Output the [x, y] coordinate of the center of the cell containing the given text.  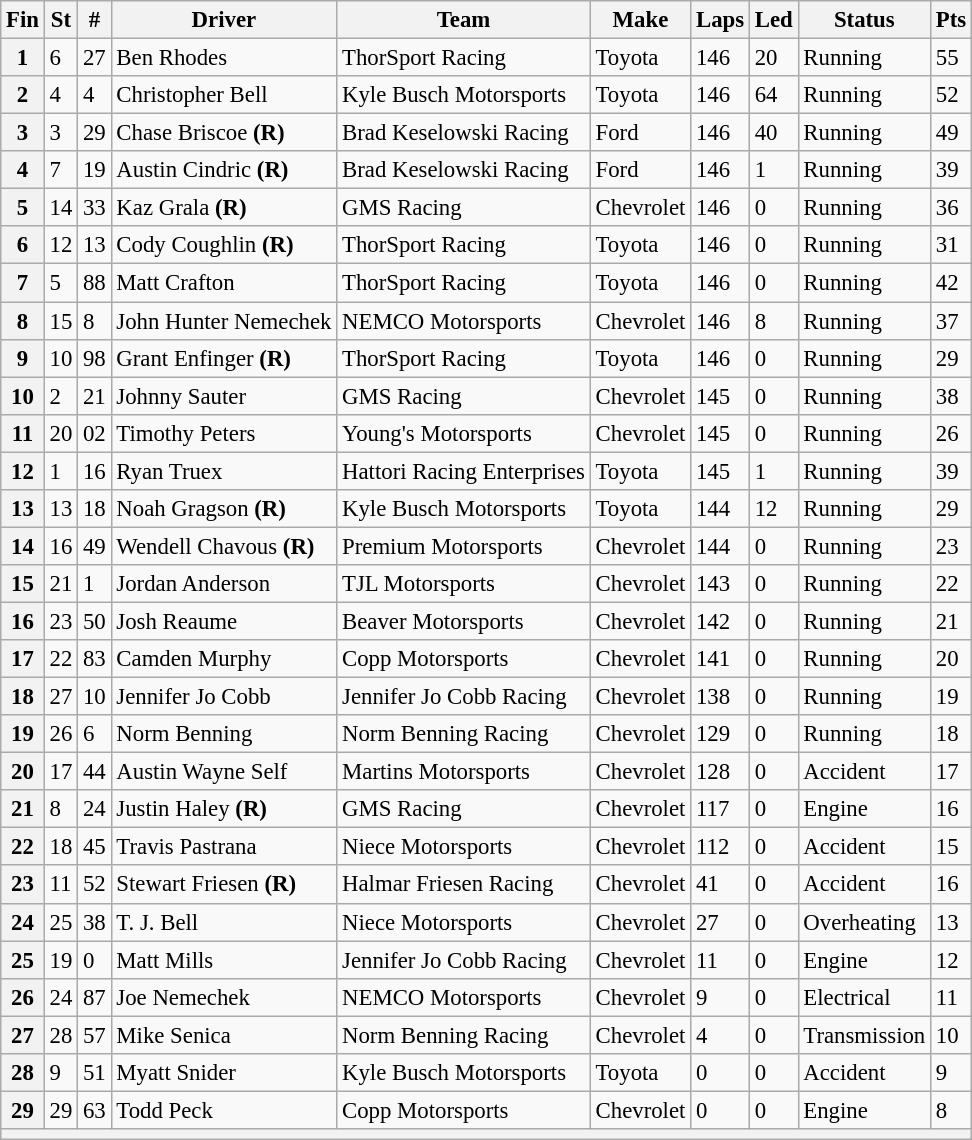
Johnny Sauter [224, 396]
Justin Haley (R) [224, 809]
Matt Crafton [224, 283]
117 [720, 809]
Beaver Motorsports [464, 621]
57 [94, 1035]
44 [94, 772]
Jennifer Jo Cobb [224, 697]
Premium Motorsports [464, 546]
T. J. Bell [224, 922]
63 [94, 1110]
Team [464, 20]
50 [94, 621]
Travis Pastrana [224, 847]
Young's Motorsports [464, 433]
St [60, 20]
Wendell Chavous (R) [224, 546]
Kaz Grala (R) [224, 208]
Ben Rhodes [224, 58]
# [94, 20]
Austin Cindric (R) [224, 170]
31 [952, 245]
Joe Nemechek [224, 997]
02 [94, 433]
Electrical [864, 997]
83 [94, 659]
141 [720, 659]
Hattori Racing Enterprises [464, 471]
Transmission [864, 1035]
64 [774, 95]
40 [774, 133]
112 [720, 847]
Martins Motorsports [464, 772]
143 [720, 584]
55 [952, 58]
Status [864, 20]
Stewart Friesen (R) [224, 885]
Make [640, 20]
129 [720, 734]
33 [94, 208]
98 [94, 358]
Fin [23, 20]
Camden Murphy [224, 659]
Matt Mills [224, 960]
John Hunter Nemechek [224, 321]
TJL Motorsports [464, 584]
142 [720, 621]
Overheating [864, 922]
Mike Senica [224, 1035]
Christopher Bell [224, 95]
Todd Peck [224, 1110]
Austin Wayne Self [224, 772]
Timothy Peters [224, 433]
42 [952, 283]
128 [720, 772]
37 [952, 321]
Myatt Snider [224, 1073]
Noah Gragson (R) [224, 509]
Norm Benning [224, 734]
Pts [952, 20]
45 [94, 847]
Josh Reaume [224, 621]
Grant Enfinger (R) [224, 358]
Led [774, 20]
Halmar Friesen Racing [464, 885]
41 [720, 885]
88 [94, 283]
138 [720, 697]
51 [94, 1073]
Cody Coughlin (R) [224, 245]
Chase Briscoe (R) [224, 133]
87 [94, 997]
Ryan Truex [224, 471]
Laps [720, 20]
36 [952, 208]
Jordan Anderson [224, 584]
Driver [224, 20]
